From the cell containing the given text, extract its center point as (x, y) coordinate. 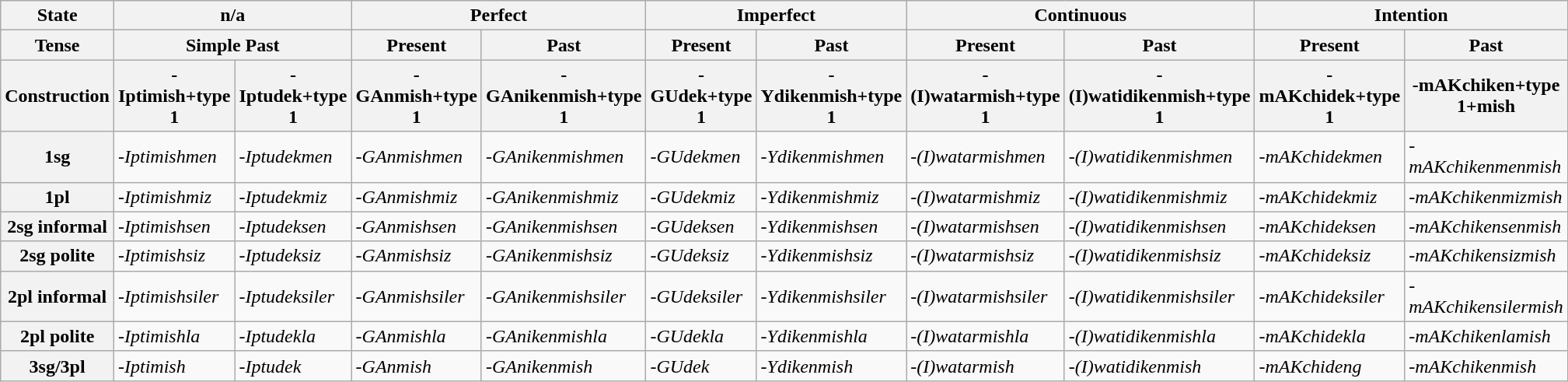
-GAnmishsiler (417, 296)
-Iptudeksiz (293, 256)
-GUdekmiz (701, 197)
-mAKchikensilermish (1486, 296)
-mAKchikenlamish (1486, 336)
n/a (232, 16)
-mAKchidekmiz (1329, 197)
-(I)watarmishsen (986, 226)
-GAnikenmishsiler (563, 296)
Tense (58, 45)
1pl (58, 197)
-(I)watidikenmishsiz (1160, 256)
-mAKchidekla (1329, 336)
-GAnikenmishsiz (563, 256)
State (58, 16)
-mAKchidekmen (1329, 157)
-GUdekmen (701, 157)
-GAnmishsiz (417, 256)
-Iptimishsiler (174, 296)
Construction (58, 96)
-GUdeksiz (701, 256)
Simple Past (232, 45)
-Ydikenmish+type 1 (832, 96)
-(I)watidikenmishsen (1160, 226)
Imperfect (776, 16)
-Iptudekla (293, 336)
-Ydikenmishsiz (832, 256)
Continuous (1081, 16)
-Ydikenmishmiz (832, 197)
-GUdek (701, 366)
-GUdeksen (701, 226)
-(I)watidikenmishla (1160, 336)
-GUdeksiler (701, 296)
-Iptudek (293, 366)
-mAKchideksen (1329, 226)
-mAKchikenmenmish (1486, 157)
-GAnikenmishmiz (563, 197)
1sg (58, 157)
-(I)watarmishsiler (986, 296)
-Ydikenmishmen (832, 157)
-mAKchidek+type 1 (1329, 96)
-mAKchikenmish (1486, 366)
-(I)watarmishmiz (986, 197)
-Iptimish+type 1 (174, 96)
-mAKchikensenmish (1486, 226)
-mAKchideng (1329, 366)
-Ydikenmishsen (832, 226)
-GAnikenmishla (563, 336)
-Iptimishsen (174, 226)
-GAnikenmishmen (563, 157)
-Iptimish (174, 366)
3sg/3pl (58, 366)
-Iptudeksen (293, 226)
Intention (1411, 16)
-Ydikenmishla (832, 336)
-GAnikenmish (563, 366)
-(I)watidikenmish+type 1 (1160, 96)
-Iptimishmen (174, 157)
-(I)watidikenmishmiz (1160, 197)
-(I)watarmishla (986, 336)
-(I)watidikenmishmen (1160, 157)
-(I)watarmish+type 1 (986, 96)
-(I)watarmishsiz (986, 256)
-GAnikenmish+type 1 (563, 96)
-Iptimishsiz (174, 256)
-Iptimishmiz (174, 197)
2pl polite (58, 336)
-(I)watidikenmishsiler (1160, 296)
-mAKchikensizmish (1486, 256)
-GAnmishsen (417, 226)
-GAnikenmishsen (563, 226)
-GAnmishmiz (417, 197)
2sg polite (58, 256)
-Iptudekmiz (293, 197)
-mAKchideksiler (1329, 296)
-GUdek+type 1 (701, 96)
-GAnmishmen (417, 157)
-mAKchiken+type 1+mish (1486, 96)
Perfect (499, 16)
2pl informal (58, 296)
-(I)watarmishmen (986, 157)
-(I)watarmish (986, 366)
-GAnmish+type 1 (417, 96)
-Iptimishla (174, 336)
-GUdekla (701, 336)
-Ydikenmishsiler (832, 296)
-mAKchideksiz (1329, 256)
-mAKchikenmizmish (1486, 197)
-GAnmishla (417, 336)
-Iptudeksiler (293, 296)
-GAnmish (417, 366)
-Iptudekmen (293, 157)
-(I)watidikenmish (1160, 366)
-Iptudek+type 1 (293, 96)
2sg informal (58, 226)
-Ydikenmish (832, 366)
